Determine the (X, Y) coordinate at the center of the cell enclosing the given text.  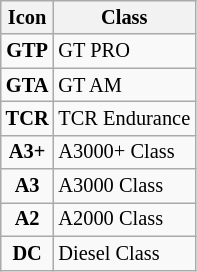
Icon (28, 17)
Diesel Class (124, 253)
GT AM (124, 85)
DC (28, 253)
TCR (28, 118)
A3000+ Class (124, 152)
A3000 Class (124, 186)
GTP (28, 51)
A3+ (28, 152)
A3 (28, 186)
A2000 Class (124, 219)
Class (124, 17)
TCR Endurance (124, 118)
A2 (28, 219)
GT PRO (124, 51)
GTA (28, 85)
